Identify which cell holds the provided text, then report its (X, Y) central coordinate. 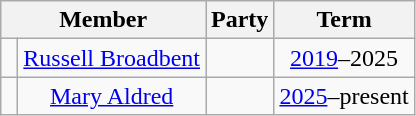
2025–present (344, 96)
Member (104, 20)
2019–2025 (344, 58)
Term (344, 20)
Mary Aldred (112, 96)
Russell Broadbent (112, 58)
Party (240, 20)
